Return (X, Y) of the center of cell containing provided text 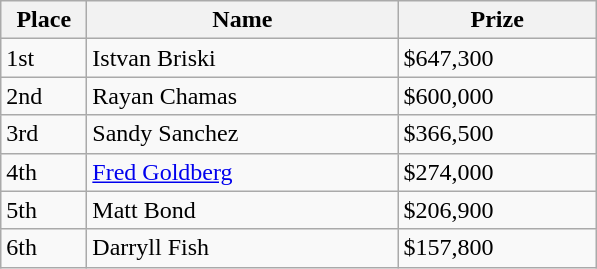
1st (44, 58)
Fred Goldberg (242, 172)
Rayan Chamas (242, 96)
Place (44, 20)
Darryll Fish (242, 248)
4th (44, 172)
$274,000 (498, 172)
Prize (498, 20)
3rd (44, 134)
$366,500 (498, 134)
Istvan Briski (242, 58)
Matt Bond (242, 210)
$206,900 (498, 210)
2nd (44, 96)
Name (242, 20)
$647,300 (498, 58)
Sandy Sanchez (242, 134)
$600,000 (498, 96)
6th (44, 248)
$157,800 (498, 248)
5th (44, 210)
